Search for the cell housing the specified text and yield its (x, y) center coordinate. 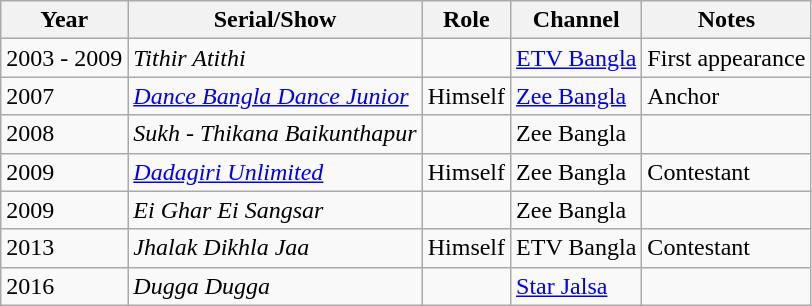
Star Jalsa (576, 286)
Dance Bangla Dance Junior (275, 96)
2008 (64, 134)
Dadagiri Unlimited (275, 172)
Channel (576, 20)
2003 - 2009 (64, 58)
First appearance (726, 58)
2016 (64, 286)
Tithir Atithi (275, 58)
Role (466, 20)
2013 (64, 248)
Year (64, 20)
Jhalak Dikhla Jaa (275, 248)
Dugga Dugga (275, 286)
Anchor (726, 96)
Serial/Show (275, 20)
Notes (726, 20)
Ei Ghar Ei Sangsar (275, 210)
2007 (64, 96)
Sukh - Thikana Baikunthapur (275, 134)
